Return [x, y] of the center of cell containing provided text 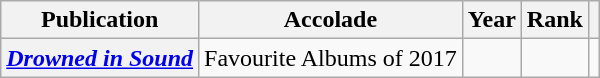
Rank [554, 20]
Drowned in Sound [100, 58]
Year [492, 20]
Accolade [331, 20]
Publication [100, 20]
Favourite Albums of 2017 [331, 58]
